Output the (x, y) coordinate of the center of the cell containing the given text.  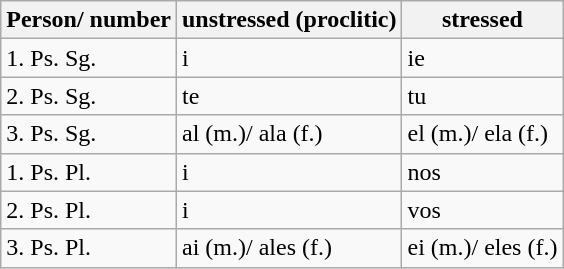
ei (m.)/ eles (f.) (482, 248)
al (m.)/ ala (f.) (288, 134)
ie (482, 58)
2. Ps. Pl. (89, 210)
stressed (482, 20)
3. Ps. Sg. (89, 134)
vos (482, 210)
3. Ps. Pl. (89, 248)
Person/ number (89, 20)
tu (482, 96)
nos (482, 172)
1. Ps. Sg. (89, 58)
te (288, 96)
1. Ps. Pl. (89, 172)
ai (m.)/ ales (f.) (288, 248)
el (m.)/ ela (f.) (482, 134)
2. Ps. Sg. (89, 96)
unstressed (proclitic) (288, 20)
